Find where the given text appears and provide that cell's center as (X, Y) coordinate. 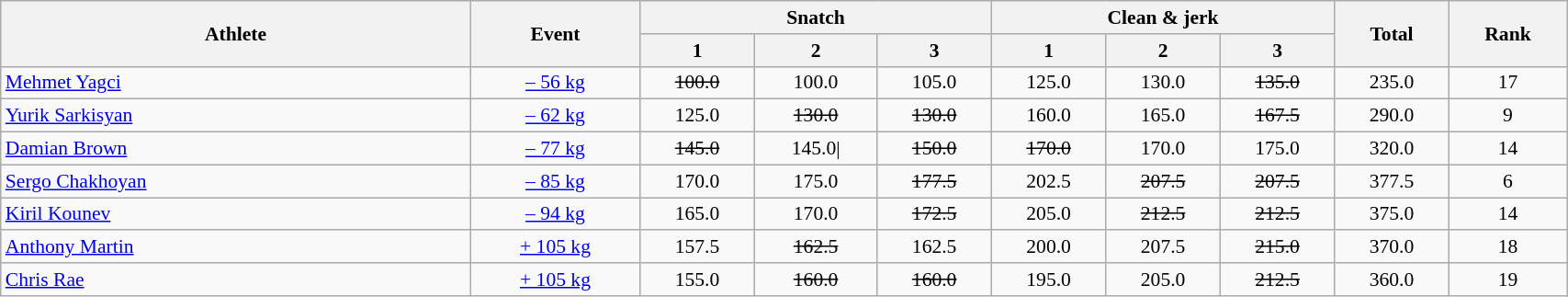
202.5 (1048, 181)
Clean & jerk (1163, 17)
157.5 (697, 247)
– 77 kg (555, 149)
360.0 (1392, 280)
6 (1507, 181)
235.0 (1392, 83)
Yurik Sarkisyan (235, 116)
370.0 (1392, 247)
Total (1392, 33)
Mehmet Yagci (235, 83)
Snatch (816, 17)
105.0 (934, 83)
377.5 (1392, 181)
19 (1507, 280)
195.0 (1048, 280)
– 56 kg (555, 83)
200.0 (1048, 247)
Event (555, 33)
Damian Brown (235, 149)
172.5 (934, 214)
18 (1507, 247)
Kiril Kounev (235, 214)
177.5 (934, 181)
320.0 (1392, 149)
Rank (1507, 33)
290.0 (1392, 116)
135.0 (1277, 83)
Chris Rae (235, 280)
Athlete (235, 33)
155.0 (697, 280)
375.0 (1392, 214)
167.5 (1277, 116)
– 94 kg (555, 214)
17 (1507, 83)
215.0 (1277, 247)
Anthony Martin (235, 247)
– 62 kg (555, 116)
150.0 (934, 149)
9 (1507, 116)
145.0 (697, 149)
Sergo Chakhoyan (235, 181)
145.0| (816, 149)
– 85 kg (555, 181)
